Pinpoint the cell where the given text exists, returning its (X, Y) midpoint coordinate. 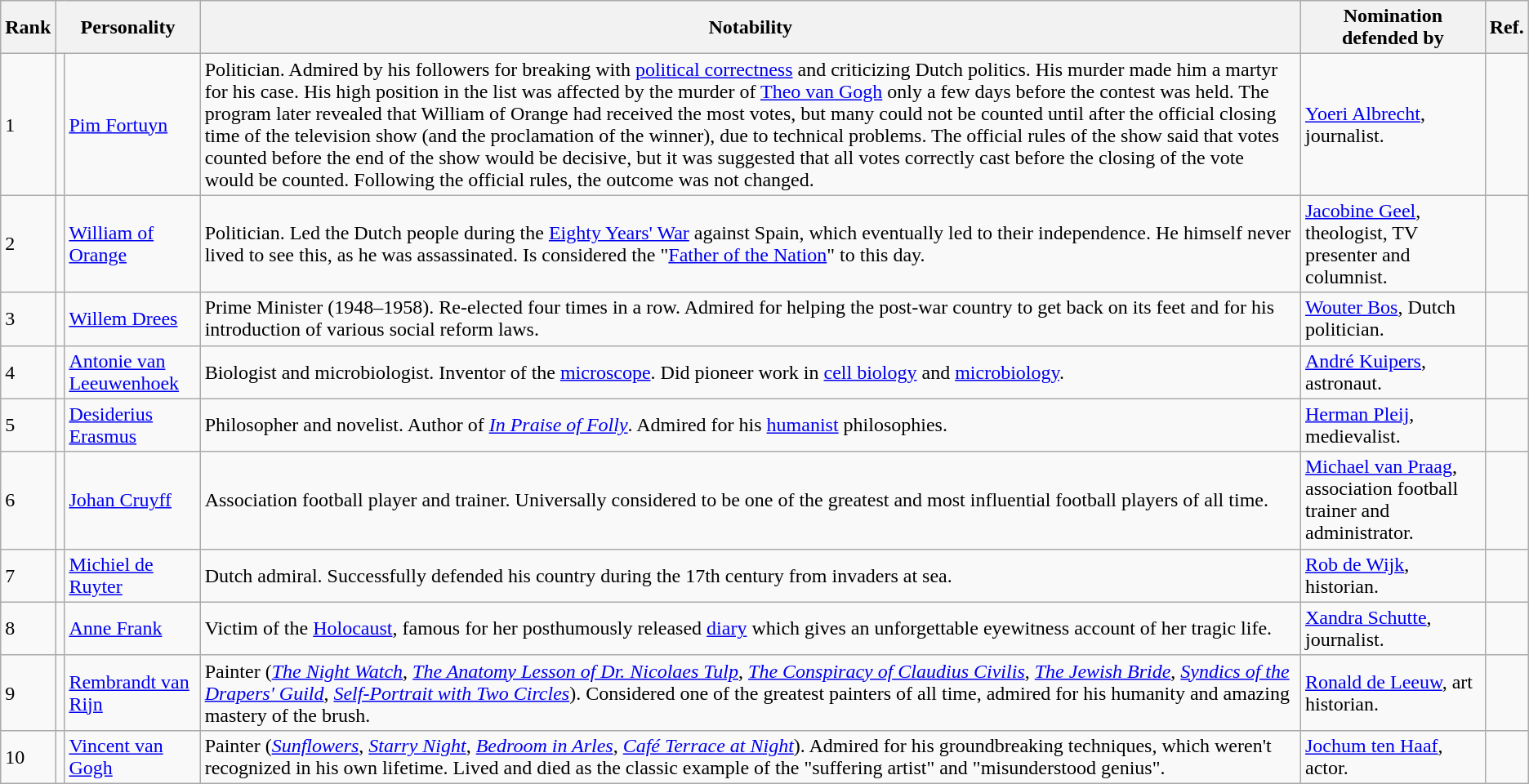
Anne Frank (132, 629)
Biologist and microbiologist. Inventor of the microscope. Did pioneer work in cell biology and microbiology. (750, 372)
Pim Fortuyn (132, 124)
Philosopher and novelist. Author of In Praise of Folly. Admired for his humanist philosophies. (750, 425)
Notability (750, 28)
Michael van Praag, association football trainer and administrator. (1393, 500)
Xandra Schutte, journalist. (1393, 629)
Willem Drees (132, 318)
Personality (127, 28)
André Kuipers, astronaut. (1393, 372)
Jacobine Geel, theologist, TV presenter and columnist. (1393, 243)
Association football player and trainer. Universally considered to be one of the greatest and most influential football players of all time. (750, 500)
8 (28, 629)
10 (28, 756)
1 (28, 124)
Vincent van Gogh (132, 756)
Rob de Wijk, historian. (1393, 575)
3 (28, 318)
4 (28, 372)
Rank (28, 28)
Rembrandt van Rijn (132, 693)
Ronald de Leeuw, art historian. (1393, 693)
6 (28, 500)
Dutch admiral. Successfully defended his country during the 17th century from invaders at sea. (750, 575)
2 (28, 243)
William of Orange (132, 243)
Desiderius Erasmus (132, 425)
Antonie van Leeuwenhoek (132, 372)
7 (28, 575)
5 (28, 425)
Ref. (1506, 28)
Jochum ten Haaf, actor. (1393, 756)
Nomination defended by (1393, 28)
Herman Pleij, medievalist. (1393, 425)
Yoeri Albrecht, journalist. (1393, 124)
9 (28, 693)
Wouter Bos, Dutch politician. (1393, 318)
Michiel de Ruyter (132, 575)
Johan Cruyff (132, 500)
Victim of the Holocaust, famous for her posthumously released diary which gives an unforgettable eyewitness account of her tragic life. (750, 629)
